Return the (x, y) coordinate for the center point of the cell that contains the specified text.  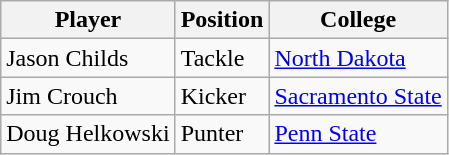
College (358, 20)
Player (88, 20)
Doug Helkowski (88, 134)
Sacramento State (358, 96)
Tackle (222, 58)
Jason Childs (88, 58)
Jim Crouch (88, 96)
Penn State (358, 134)
Kicker (222, 96)
North Dakota (358, 58)
Punter (222, 134)
Position (222, 20)
